Capture the cell that displays the provided text and extract its (x, y) central coordinate. 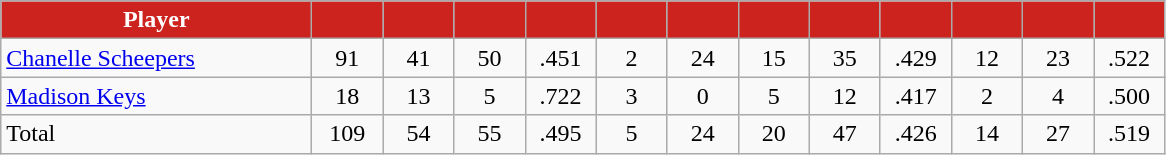
.500 (1130, 96)
20 (774, 134)
35 (844, 58)
55 (490, 134)
47 (844, 134)
0 (702, 96)
.451 (560, 58)
.522 (1130, 58)
13 (418, 96)
.495 (560, 134)
23 (1058, 58)
54 (418, 134)
14 (986, 134)
.417 (916, 96)
.519 (1130, 134)
3 (632, 96)
Player (156, 20)
41 (418, 58)
50 (490, 58)
18 (348, 96)
109 (348, 134)
4 (1058, 96)
91 (348, 58)
27 (1058, 134)
.426 (916, 134)
15 (774, 58)
Chanelle Scheepers (156, 58)
Madison Keys (156, 96)
.429 (916, 58)
.722 (560, 96)
Total (156, 134)
